From the cell containing the given text, extract its center point as [X, Y] coordinate. 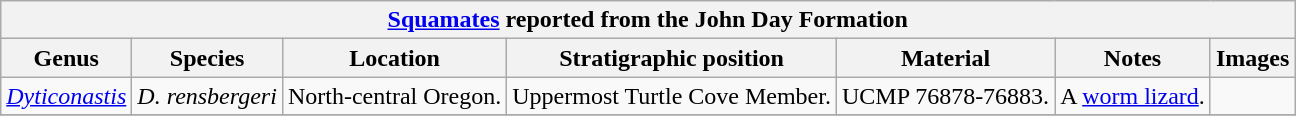
Stratigraphic position [672, 58]
D. rensbergeri [208, 96]
Uppermost Turtle Cove Member. [672, 96]
Material [945, 58]
North-central Oregon. [394, 96]
Squamates reported from the John Day Formation [648, 20]
UCMP 76878-76883. [945, 96]
Dyticonastis [66, 96]
Notes [1133, 58]
Species [208, 58]
Location [394, 58]
Images [1252, 58]
Genus [66, 58]
A worm lizard. [1133, 96]
